Scan for the cell matching the given text and deliver its [x, y] coordinate at center. 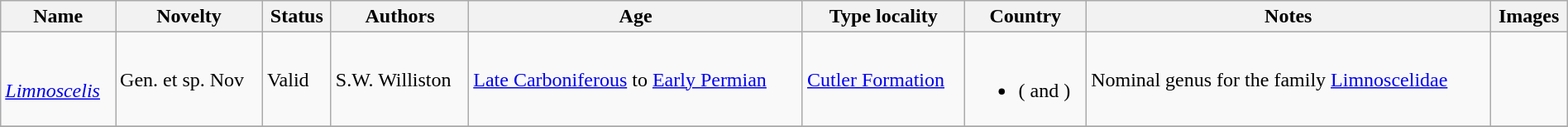
( and ) [1025, 80]
Status [296, 17]
S.W. Williston [399, 80]
Notes [1288, 17]
Nominal genus for the family Limnoscelidae [1288, 80]
Type locality [883, 17]
Limnoscelis [58, 80]
Name [58, 17]
Novelty [189, 17]
Country [1025, 17]
Images [1528, 17]
Authors [399, 17]
Valid [296, 80]
Age [636, 17]
Gen. et sp. Nov [189, 80]
Cutler Formation [883, 80]
Late Carboniferous to Early Permian [636, 80]
